Provide the [x, y] coordinate of the cell's center where the given text is located.  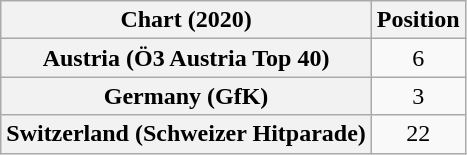
Switzerland (Schweizer Hitparade) [186, 134]
22 [418, 134]
Germany (GfK) [186, 96]
Position [418, 20]
3 [418, 96]
6 [418, 58]
Chart (2020) [186, 20]
Austria (Ö3 Austria Top 40) [186, 58]
